From the cell containing the given text, extract its center point as [X, Y] coordinate. 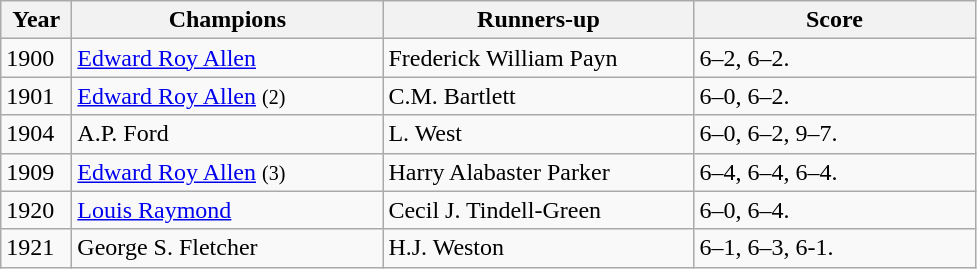
Louis Raymond [228, 210]
Cecil J. Tindell-Green [538, 210]
1904 [36, 134]
Harry Alabaster Parker [538, 172]
6–2, 6–2. [834, 58]
6–1, 6–3, 6-1. [834, 248]
1901 [36, 96]
Runners-up [538, 20]
1920 [36, 210]
Champions [228, 20]
Edward Roy Allen [228, 58]
Year [36, 20]
Frederick William Payn [538, 58]
6–4, 6–4, 6–4. [834, 172]
1921 [36, 248]
L. West [538, 134]
C.M. Bartlett [538, 96]
6–0, 6–2, 9–7. [834, 134]
Edward Roy Allen (2) [228, 96]
6–0, 6–2. [834, 96]
1909 [36, 172]
6–0, 6–4. [834, 210]
1900 [36, 58]
George S. Fletcher [228, 248]
Score [834, 20]
A.P. Ford [228, 134]
H.J. Weston [538, 248]
Edward Roy Allen (3) [228, 172]
